Pinpoint the cell where the given text exists, returning its [X, Y] midpoint coordinate. 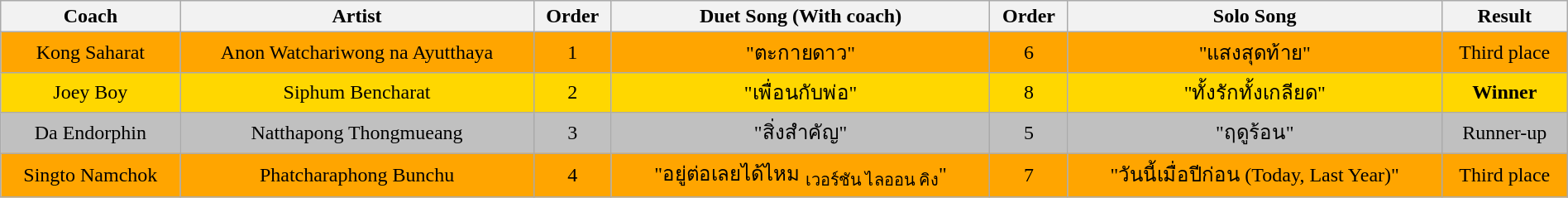
Joey Boy [91, 93]
Natthapong Thongmueang [357, 133]
1 [572, 53]
Result [1504, 17]
"ฤดูร้อน" [1255, 133]
"สิ่งสำคัญ" [801, 133]
7 [1029, 174]
Runner-up [1504, 133]
Singto Namchok [91, 174]
"ตะกายดาว" [801, 53]
"แสงสุดท้าย" [1255, 53]
"อยู่ต่อเลยได้ไหม เวอร์ชัน ไลออน คิง" [801, 174]
Da Endorphin [91, 133]
Winner [1504, 93]
4 [572, 174]
"ทั้งรักทั้งเกลียด" [1255, 93]
Kong Saharat [91, 53]
3 [572, 133]
"เพื่อนกับพ่อ" [801, 93]
5 [1029, 133]
6 [1029, 53]
Siphum Bencharat [357, 93]
"วันนี้เมื่อปีก่อน (Today, Last Year)" [1255, 174]
Anon Watchariwong na Ayutthaya [357, 53]
Artist [357, 17]
Solo Song [1255, 17]
8 [1029, 93]
2 [572, 93]
Phatcharaphong Bunchu [357, 174]
Coach [91, 17]
Duet Song (With coach) [801, 17]
